Locate the cell with the specified text and output its (X, Y) center coordinate. 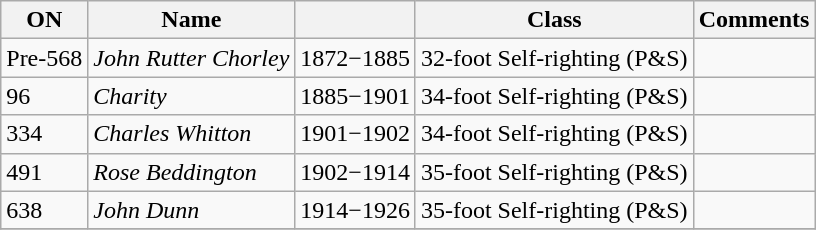
1901−1902 (356, 134)
334 (44, 134)
1914−1926 (356, 210)
491 (44, 172)
Name (192, 20)
32-foot Self-righting (P&S) (554, 58)
1902−1914 (356, 172)
Rose Beddington (192, 172)
96 (44, 96)
Charles Whitton (192, 134)
Class (554, 20)
Charity (192, 96)
638 (44, 210)
Comments (754, 20)
1885−1901 (356, 96)
Pre-568 (44, 58)
John Rutter Chorley (192, 58)
John Dunn (192, 210)
ON (44, 20)
1872−1885 (356, 58)
